Return the (X, Y) coordinate for the center point of the cell that contains the specified text.  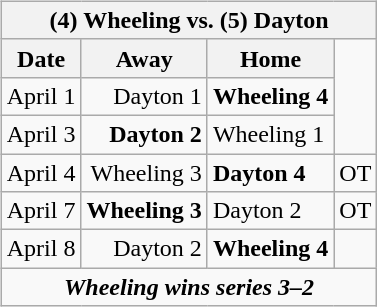
Wheeling wins series 3–2 (189, 287)
Dayton 1 (144, 96)
April 4 (41, 173)
April 7 (41, 211)
Away (144, 58)
Wheeling 1 (270, 134)
(4) Wheeling vs. (5) Dayton (189, 20)
Dayton 4 (270, 173)
April 3 (41, 134)
April 8 (41, 249)
Home (270, 58)
April 1 (41, 96)
Date (41, 58)
